Locate the cell with the specified text and output its [x, y] center coordinate. 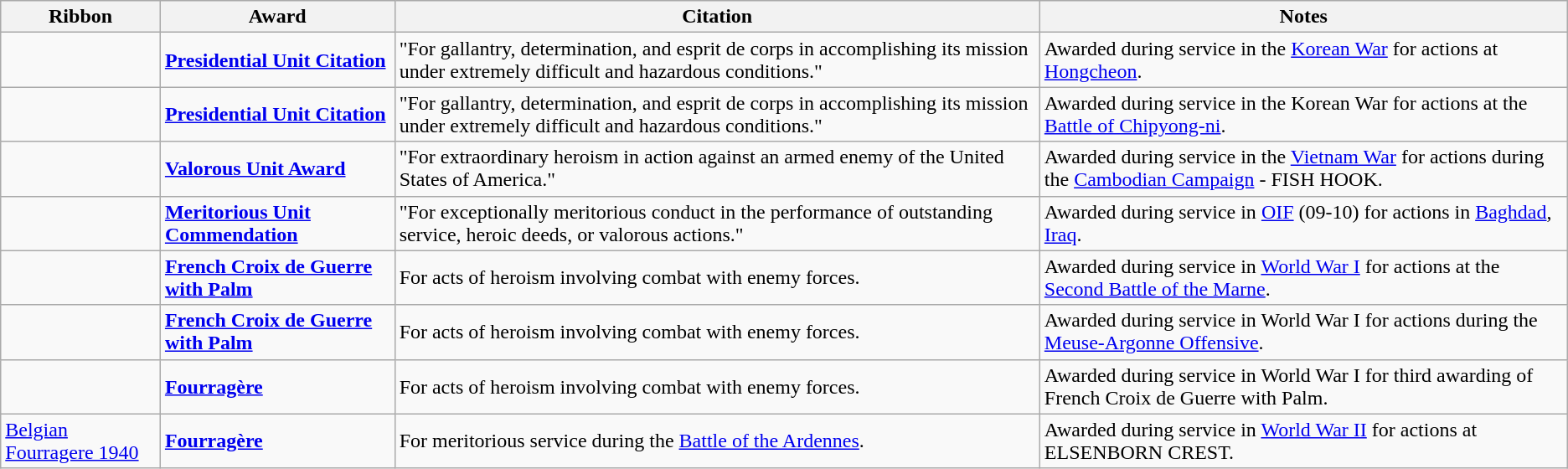
Belgian Fourragere 1940 [80, 441]
Valorous Unit Award [277, 169]
"For extraordinary heroism in action against an armed enemy of the United States of America." [717, 169]
Awarded during service in the Korean War for actions at Hongcheon. [1303, 60]
Awarded during service in World War II for actions at ELSENBORN CREST. [1303, 441]
Awarded during service in World War I for actions at the Second Battle of the Marne. [1303, 278]
"For exceptionally meritorious conduct in the performance of outstanding service, heroic deeds, or valorous actions." [717, 223]
Awarded during service in World War I for actions during the Meuse-Argonne Offensive. [1303, 332]
Meritorious Unit Commendation [277, 223]
Awarded during service in the Korean War for actions at the Battle of Chipyong-ni. [1303, 114]
Awarded during service in OIF (09-10) for actions in Baghdad, Iraq. [1303, 223]
For meritorious service during the Battle of the Ardennes. [717, 441]
Awarded during service in World War I for third awarding of French Croix de Guerre with Palm. [1303, 387]
Citation [717, 17]
Notes [1303, 17]
Awarded during service in the Vietnam War for actions during the Cambodian Campaign - FISH HOOK. [1303, 169]
Ribbon [80, 17]
Award [277, 17]
